From the cell containing the given text, extract its center point as (x, y) coordinate. 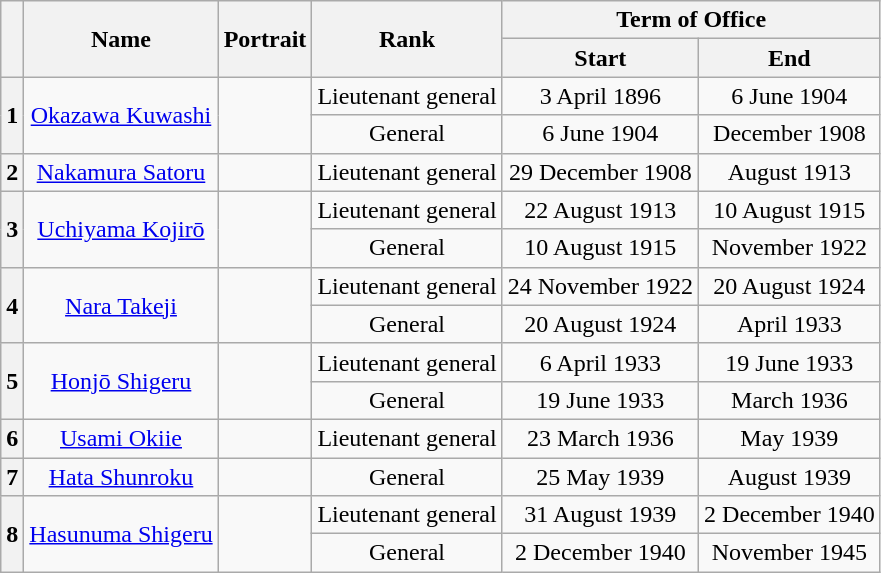
April 1933 (790, 324)
March 1936 (790, 400)
Portrait (265, 39)
Honjō Shigeru (121, 381)
December 1908 (790, 134)
November 1922 (790, 248)
29 December 1908 (600, 172)
Uchiyama Kojirō (121, 229)
22 August 1913 (600, 210)
August 1939 (790, 477)
25 May 1939 (600, 477)
Name (121, 39)
6 April 1933 (600, 362)
Hata Shunroku (121, 477)
Start (600, 58)
4 (12, 305)
End (790, 58)
1 (12, 115)
November 1945 (790, 553)
May 1939 (790, 438)
3 (12, 229)
2 (12, 172)
Rank (407, 39)
Usami Okiie (121, 438)
31 August 1939 (600, 515)
8 (12, 534)
23 March 1936 (600, 438)
Term of Office (691, 20)
August 1913 (790, 172)
Okazawa Kuwashi (121, 115)
3 April 1896 (600, 96)
Nara Takeji (121, 305)
5 (12, 381)
Nakamura Satoru (121, 172)
7 (12, 477)
6 (12, 438)
24 November 1922 (600, 286)
Hasunuma Shigeru (121, 534)
